Output the [x, y] coordinate of the center of the cell containing the given text.  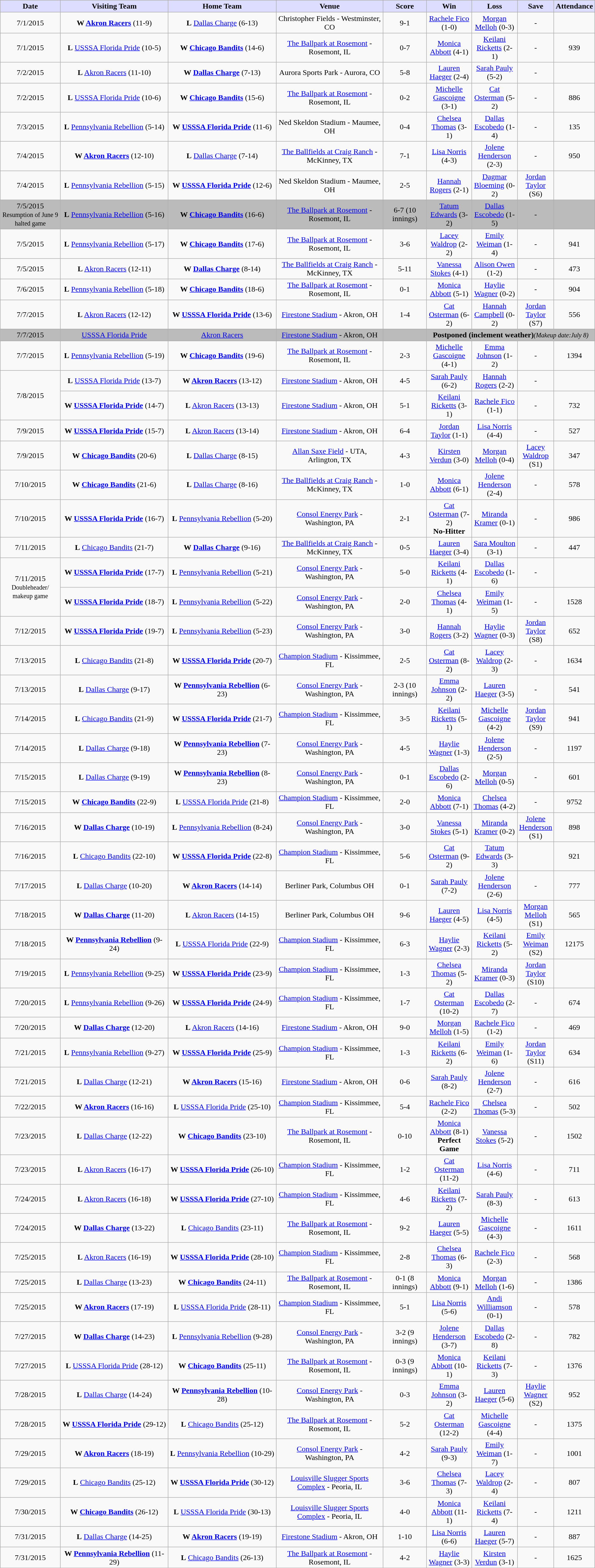
616 [574, 1082]
L Akron Racers (16-18) [114, 1199]
898 [574, 827]
0-10 [405, 1136]
Cat Osterman (12-2) [449, 1424]
Monica Abbott (10-1) [449, 1366]
Win [449, 6]
5-11 [405, 269]
Cat Osterman (7-2) No-Hitter [449, 518]
Emily Weiman (1-7) [495, 1453]
Keilani Ricketts (4-1) [449, 572]
W Chicago Bandits (24-11) [222, 1282]
Monica Abbott (4-1) [449, 48]
Haylie Wagner (S2) [536, 1395]
Jolene Henderson (2-6) [495, 886]
Cat Osterman (5-2) [495, 98]
1625 [574, 1557]
L Dallas Charge (7-14) [222, 156]
Rachele Fico (2-2) [449, 1107]
Vanessa Stokes (5-1) [449, 827]
Emma Johnson (3-2) [449, 1395]
L Dallas Charge (8-15) [222, 456]
W USSSA Florida Pride (14-7) [114, 406]
Haylie Wagner (0-3) [495, 631]
347 [574, 456]
Aurora Sports Park - Aurora, CO [330, 72]
L Akron Racers (16-17) [114, 1169]
L Akron Racers (12-11) [114, 269]
Rachele Fico (1-2) [495, 1027]
732 [574, 406]
L USSSA Florida Pride (25-10) [222, 1107]
4-0 [405, 1512]
Morgan Melloh (1-6) [495, 1282]
0-2 [405, 98]
0-6 [405, 1082]
W Chicago Bandits (25-11) [222, 1366]
2-3 (10 innings) [405, 689]
7/6/2015 [31, 289]
1386 [574, 1282]
950 [574, 156]
Lacey Waldrop (2-2) [449, 244]
L Pennsylvania Rebellion (10-29) [222, 1453]
6-7 (10 innings) [405, 214]
W Akron Racers (18-19) [114, 1453]
Lacey Waldrop (2-4) [495, 1483]
L Dallas Charge (10-20) [114, 886]
L Akron Racers (14-15) [222, 915]
Monica Abbott (11-1) [449, 1512]
Akron Racers [222, 335]
Keilani Ricketts (2-1) [495, 48]
Emily Weiman (S2) [536, 944]
Jordan Taylor (S6) [536, 185]
Sarah Pauly (9-3) [449, 1453]
L Pennsylvania Rebellion (5-14) [114, 127]
7/30/2015 [31, 1512]
Michelle Gascoigne (3-1) [449, 98]
L Akron Racers (12-12) [114, 314]
887 [574, 1537]
Dallas Escobedo (1-6) [495, 572]
Chelsea Thomas (6-3) [449, 1257]
0-7 [405, 48]
Jolene Henderson (2-5) [495, 748]
Rachele Fico (2-3) [495, 1257]
W Chicago Bandits (21-6) [114, 485]
Keilani Ricketts (7-4) [495, 1512]
5-2 [405, 1424]
Emily Weiman (1-5) [495, 602]
Home Team [222, 6]
904 [574, 289]
Lacey Waldrop (S1) [536, 456]
3-2 (9 innings) [405, 1336]
Vanessa Stokes (4-1) [449, 269]
W USSSA Florida Pride (15-7) [114, 431]
Rachele Fico (1-1) [495, 406]
Morgan Melloh (S1) [536, 915]
L Pennsylvania Rebellion (5-22) [222, 602]
Lauren Haeger (5-7) [495, 1537]
6-4 [405, 431]
565 [574, 915]
Dallas Escobedo (2-8) [495, 1336]
L Pennsylvania Rebellion (8-24) [222, 827]
L Akron Racers (13-14) [222, 431]
W Pennsylvania Rebellion (7-23) [222, 748]
1528 [574, 602]
W Dallas Charge (13-22) [114, 1228]
W USSSA Florida Pride (27-10) [222, 1199]
L Dallas Charge (14-24) [114, 1395]
L Dallas Charge (12-22) [114, 1136]
601 [574, 777]
W USSSA Florida Pride (13-6) [222, 314]
L Pennsylvania Rebellion (5-18) [114, 289]
921 [574, 856]
W USSSA Florida Pride (23-9) [222, 973]
Dallas Escobedo (2-6) [449, 777]
469 [574, 1027]
W USSSA Florida Pride (17-7) [114, 572]
L USSSA Florida Pride (28-12) [114, 1366]
L Pennsylvania Rebellion (5-23) [222, 631]
7/3/2015 [31, 127]
L Pennsylvania Rebellion (5-17) [114, 244]
W USSSA Florida Pride (30-12) [222, 1483]
L Pennsylvania Rebellion (9-25) [114, 973]
L Pennsylvania Rebellion (9-26) [114, 1003]
1376 [574, 1366]
Chelsea Thomas (5-2) [449, 973]
Chelsea Thomas (4-1) [449, 602]
Haylie Wagner (2-3) [449, 944]
W Akron Racers (16-16) [114, 1107]
W Dallas Charge (14-23) [114, 1336]
W Chicago Bandits (26-12) [114, 1512]
777 [574, 886]
9-2 [405, 1228]
L Akron Racers (16-19) [114, 1257]
Michelle Gascoigne (4-3) [495, 1228]
W Dallas Charge (12-20) [114, 1027]
Tatum Edwards (3-3) [495, 856]
W USSSA Florida Pride (28-10) [222, 1257]
L Pennsylvania Rebellion (5-20) [222, 518]
3-5 [405, 719]
L USSSA Florida Pride (28-11) [222, 1307]
952 [574, 1395]
Dallas Escobedo (1-5) [495, 214]
1502 [574, 1136]
1-0 [405, 485]
7/8/2015 [31, 395]
1634 [574, 660]
Allan Saxe Field - UTA, Arlington, TX [330, 456]
L Chicago Bandits (21-8) [114, 660]
L USSSA Florida Pride (10-5) [114, 48]
Kirsten Verdun (3-1) [495, 1557]
W USSSA Florida Pride (26-10) [222, 1169]
W Pennsylvania Rebellion (9-24) [114, 944]
Monica Abbott (6-1) [449, 485]
Cat Osterman (10-2) [449, 1003]
Emily Weiman (1-6) [495, 1052]
Jolene Henderson (2-4) [495, 485]
Hannah Rogers (2-2) [495, 381]
5-0 [405, 572]
Haylie Wagner (1-3) [449, 748]
Date [31, 6]
711 [574, 1169]
Michelle Gascoigne (4-2) [495, 719]
807 [574, 1483]
1-10 [405, 1537]
W USSSA Florida Pride (16-7) [114, 518]
Jolene Henderson (S1) [536, 827]
Cat Osterman (11-2) [449, 1169]
W USSSA Florida Pride (11-6) [222, 127]
W Akron Racers (15-16) [222, 1082]
L Chicago Bandits (23-11) [222, 1228]
1375 [574, 1424]
L Pennsylvania Rebellion (5-21) [222, 572]
1001 [574, 1453]
W Akron Racers (11-9) [114, 23]
Monica Abbott (7-1) [449, 802]
Lauren Haeger (3-4) [449, 548]
Rachele Fico (1-0) [449, 23]
W Chicago Bandits (14-6) [222, 48]
L Pennsylvania Rebellion (9-28) [222, 1336]
674 [574, 1003]
0-3 [405, 1395]
L USSSA Florida Pride (30-13) [222, 1512]
W USSSA Florida Pride (19-7) [114, 631]
Lauren Haeger (5-6) [495, 1395]
Lauren Haeger (2-4) [449, 72]
L Dallas Charge (12-21) [114, 1082]
2-3 [405, 356]
L Dallas Charge (13-23) [114, 1282]
L Dallas Charge (9-17) [114, 689]
Cat Osterman (9-2) [449, 856]
L Chicago Bandits (21-9) [114, 719]
W Chicago Bandits (18-6) [222, 289]
L Dallas Charge (6-13) [222, 23]
Kirsten Verdun (3-0) [449, 456]
7/11/2015Doubleheader/ makeup game [31, 587]
Miranda Kramer (0-1) [495, 518]
Keilani Ricketts (5-2) [495, 944]
4-6 [405, 1199]
Lisa Norris (4-6) [495, 1169]
W Chicago Bandits (16-6) [222, 214]
L Dallas Charge (8-16) [222, 485]
W Chicago Bandits (19-6) [222, 356]
W Dallas Charge (9-16) [222, 548]
Emma Johnson (2-2) [449, 689]
L Chicago Bandits (21-7) [114, 548]
1197 [574, 748]
Venue [330, 6]
Lacey Waldrop (2-3) [495, 660]
Postponed (inclement weather)(Makeup date:July 8) [510, 335]
Alison Owen (1-2) [495, 269]
Hannah Rogers (2-1) [449, 185]
L Dallas Charge (9-19) [114, 777]
Keilani Ricketts (3-1) [449, 406]
Morgan Melloh (0-3) [495, 23]
Sarah Pauly (6-2) [449, 381]
Morgan Melloh (1-5) [449, 1027]
L USSSA Florida Pride (21-8) [222, 802]
652 [574, 631]
Chelsea Thomas (3-1) [449, 127]
2-1 [405, 518]
Monica Abbott (9-1) [449, 1282]
5-6 [405, 856]
L Akron Racers (14-16) [222, 1027]
7-1 [405, 156]
0-1 (8 innings) [405, 1282]
W USSSA Florida Pride (12-6) [222, 185]
Andi Williamson (0-1) [495, 1307]
Jolene Henderson (2-7) [495, 1082]
L Chicago Bandits (22-10) [114, 856]
W Pennsylvania Rebellion (11-29) [114, 1557]
Loss [495, 6]
9-0 [405, 1027]
9-6 [405, 915]
Keilani Ricketts (7-2) [449, 1199]
W Pennsylvania Rebellion (6-23) [222, 689]
Tatum Edwards (3-2) [449, 214]
7/17/2015 [31, 886]
Save [536, 6]
Jolene Henderson (3-7) [449, 1336]
W USSSA Florida Pride (29-12) [114, 1424]
Lisa Norris (4-3) [449, 156]
Hannah Rogers (3-2) [449, 631]
L Pennsylvania Rebellion (5-15) [114, 185]
L USSSA Florida Pride (10-6) [114, 98]
L USSSA Florida Pride (13-7) [114, 381]
986 [574, 518]
Lisa Norris (6-6) [449, 1537]
Haylie Wagner (3-3) [449, 1557]
5-4 [405, 1107]
782 [574, 1336]
W Chicago Bandits (17-6) [222, 244]
W USSSA Florida Pride (21-7) [222, 719]
L Pennsylvania Rebellion (5-19) [114, 356]
Lauren Haeger (4-5) [449, 915]
W Dallas Charge (7-13) [222, 72]
W USSSA Florida Pride (22-8) [222, 856]
Jordan Taylor (S7) [536, 314]
5-8 [405, 72]
W USSSA Florida Pride (18-7) [114, 602]
L Dallas Charge (14-25) [114, 1537]
Cat Osterman (8-2) [449, 660]
2-8 [405, 1257]
Jordan Taylor (S10) [536, 973]
Jordan Taylor (S8) [536, 631]
Keilani Ricketts (7-3) [495, 1366]
Lisa Norris (4-4) [495, 431]
Miranda Kramer (0-3) [495, 973]
W Chicago Bandits (20-6) [114, 456]
Morgan Melloh (0-5) [495, 777]
1-4 [405, 314]
1394 [574, 356]
Jordan Taylor (1-1) [449, 431]
Sarah Pauly (5-2) [495, 72]
Michelle Gascoigne (4-1) [449, 356]
Cat Osterman (6-2) [449, 314]
Michelle Gascoigne (4-4) [495, 1424]
Sarah Pauly (7-2) [449, 886]
W Chicago Bandits (23-10) [222, 1136]
502 [574, 1107]
W Dallas Charge (8-14) [222, 269]
Keilani Ricketts (5-1) [449, 719]
7/22/2015 [31, 1107]
Dagmar Bloeming (0-2) [495, 185]
Haylie Wagner (0-2) [495, 289]
Visiting Team [114, 6]
Lauren Haeger (3-5) [495, 689]
W Akron Racers (13-12) [222, 381]
Sara Moulton (3-1) [495, 548]
W Chicago Bandits (22-9) [114, 802]
9-1 [405, 23]
886 [574, 98]
613 [574, 1199]
Score [405, 6]
527 [574, 431]
Keilani Ricketts (6-2) [449, 1052]
L Akron Racers (13-13) [222, 406]
Lauren Haeger (5-5) [449, 1228]
0-4 [405, 127]
447 [574, 548]
W USSSA Florida Pride (24-9) [222, 1003]
L USSSA Florida Pride (22-9) [222, 944]
Lisa Norris (4-5) [495, 915]
L Akron Racers (11-10) [114, 72]
Morgan Melloh (0-4) [495, 456]
0-5 [405, 548]
1611 [574, 1228]
Christopher Fields - Westminster, CO [330, 23]
Sarah Pauly (8-3) [495, 1199]
568 [574, 1257]
Vanessa Stokes (5-2) [495, 1136]
W Pennsylvania Rebellion (10-28) [222, 1395]
Attendance [574, 6]
W USSSA Florida Pride (25-9) [222, 1052]
Hannah Campbell (0-2) [495, 314]
135 [574, 127]
W USSSA Florida Pride (20-7) [222, 660]
W Akron Racers (14-14) [222, 886]
0-3 (9 innings) [405, 1366]
L Dallas Charge (9-18) [114, 748]
Chelsea Thomas (4-2) [495, 802]
Dallas Escobedo (1-4) [495, 127]
Miranda Kramer (0-2) [495, 827]
Chelsea Thomas (5-3) [495, 1107]
7/5/2015Resumption of June 9 halted game [31, 214]
Emma Johnson (1-2) [495, 356]
6-3 [405, 944]
W Dallas Charge (10-19) [114, 827]
Jordan Taylor (S9) [536, 719]
Jolene Henderson (2-3) [495, 156]
L Chicago Bandits (26-13) [222, 1557]
4-3 [405, 456]
12175 [574, 944]
1-7 [405, 1003]
556 [574, 314]
W Akron Racers (19-19) [222, 1537]
473 [574, 269]
541 [574, 689]
W Dallas Charge (11-20) [114, 915]
1-2 [405, 1169]
9752 [574, 802]
L Pennsylvania Rebellion (9-27) [114, 1052]
634 [574, 1052]
Lisa Norris (5-6) [449, 1307]
USSSA Florida Pride [114, 335]
W Pennsylvania Rebellion (8-23) [222, 777]
W Akron Racers (12-10) [114, 156]
Emily Weiman (1-4) [495, 244]
7/11/2015 [31, 548]
Sarah Pauly (8-2) [449, 1082]
W Chicago Bandits (15-6) [222, 98]
7/19/2015 [31, 973]
Jordan Taylor (S11) [536, 1052]
Dallas Escobedo (2-7) [495, 1003]
L Pennsylvania Rebellion (5-16) [114, 214]
Monica Abbott (5-1) [449, 289]
Chelsea Thomas (7-3) [449, 1483]
939 [574, 48]
Monica Abbott (8-1)Perfect Game [449, 1136]
7/12/2015 [31, 631]
1211 [574, 1512]
W Akron Racers (17-19) [114, 1307]
